Find where the given text appears and provide that cell's center as [x, y] coordinate. 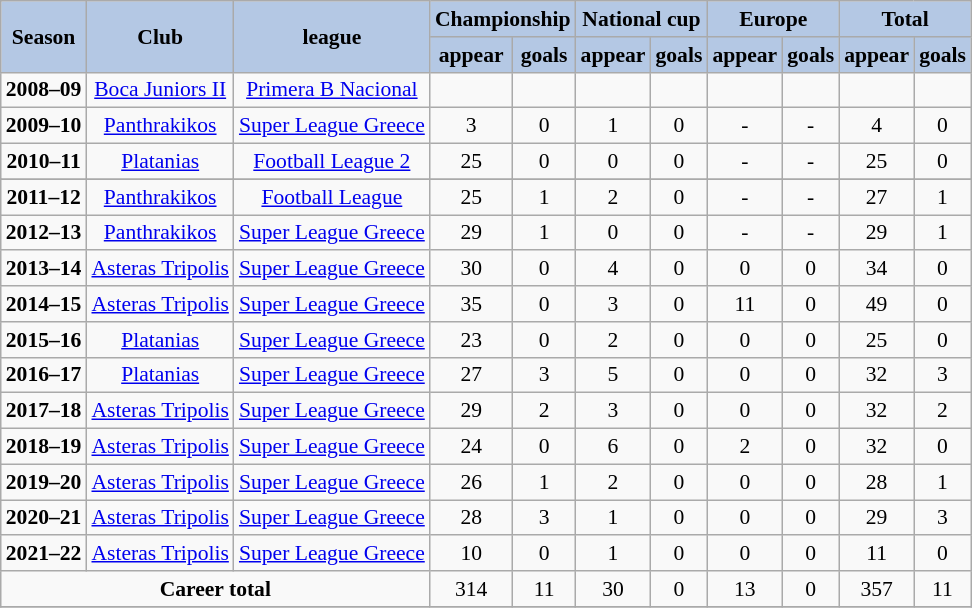
Europe [773, 19]
2008–09 [44, 90]
2016–17 [44, 375]
10 [472, 554]
35 [472, 304]
314 [472, 589]
24 [472, 447]
13 [744, 589]
Boca Juniors II [160, 90]
National cup [642, 19]
23 [472, 340]
2019–20 [44, 482]
2020–21 [44, 518]
2015–16 [44, 340]
2011–12 [44, 197]
Primera B Nacional [332, 90]
49 [876, 304]
2014–15 [44, 304]
Championship [503, 19]
2010–11 [44, 162]
2012–13 [44, 233]
Club [160, 36]
2021–22 [44, 554]
357 [876, 589]
Career total [216, 589]
2013–14 [44, 269]
Total [905, 19]
Football League [332, 197]
league [332, 36]
2009–10 [44, 126]
5 [614, 375]
2017–18 [44, 411]
Season [44, 36]
Football League 2 [332, 162]
6 [614, 447]
2018–19 [44, 447]
26 [472, 482]
34 [876, 269]
